Locate the cell with the specified text and output its (x, y) center coordinate. 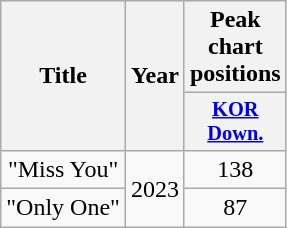
2023 (154, 188)
Title (64, 76)
Year (154, 76)
"Miss You" (64, 169)
Peak chart positions (235, 47)
KORDown. (235, 122)
138 (235, 169)
87 (235, 208)
"Only One" (64, 208)
